Search for the cell housing the specified text and yield its [x, y] center coordinate. 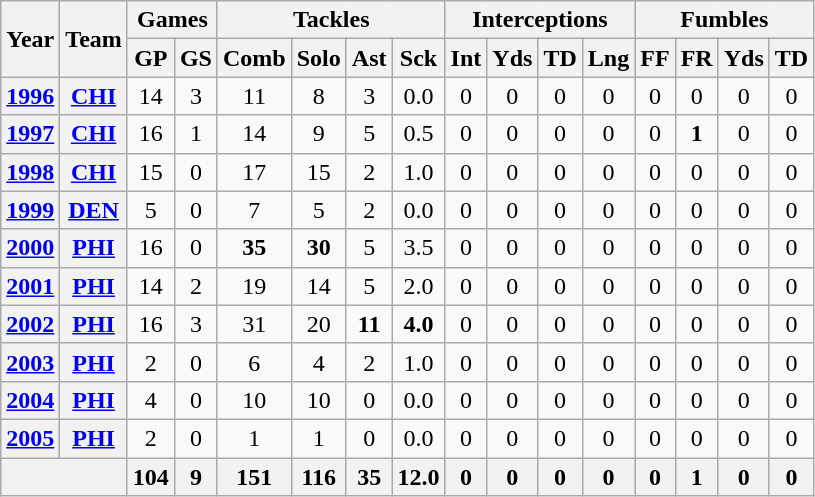
Ast [369, 58]
Comb [254, 58]
2004 [30, 400]
17 [254, 172]
151 [254, 477]
Sck [418, 58]
Interceptions [540, 20]
Lng [608, 58]
Int [466, 58]
GP [150, 58]
1998 [30, 172]
19 [254, 286]
4.0 [418, 324]
8 [318, 96]
Fumbles [724, 20]
Year [30, 39]
1997 [30, 134]
116 [318, 477]
Solo [318, 58]
30 [318, 248]
20 [318, 324]
2000 [30, 248]
Tackles [331, 20]
2005 [30, 438]
0.5 [418, 134]
31 [254, 324]
2003 [30, 362]
Team [94, 39]
DEN [94, 210]
FR [696, 58]
2002 [30, 324]
Games [172, 20]
3.5 [418, 248]
1999 [30, 210]
FF [655, 58]
7 [254, 210]
2.0 [418, 286]
12.0 [418, 477]
104 [150, 477]
GS [196, 58]
2001 [30, 286]
6 [254, 362]
1996 [30, 96]
